Return the [x, y] coordinate for the center point of the cell that contains the specified text.  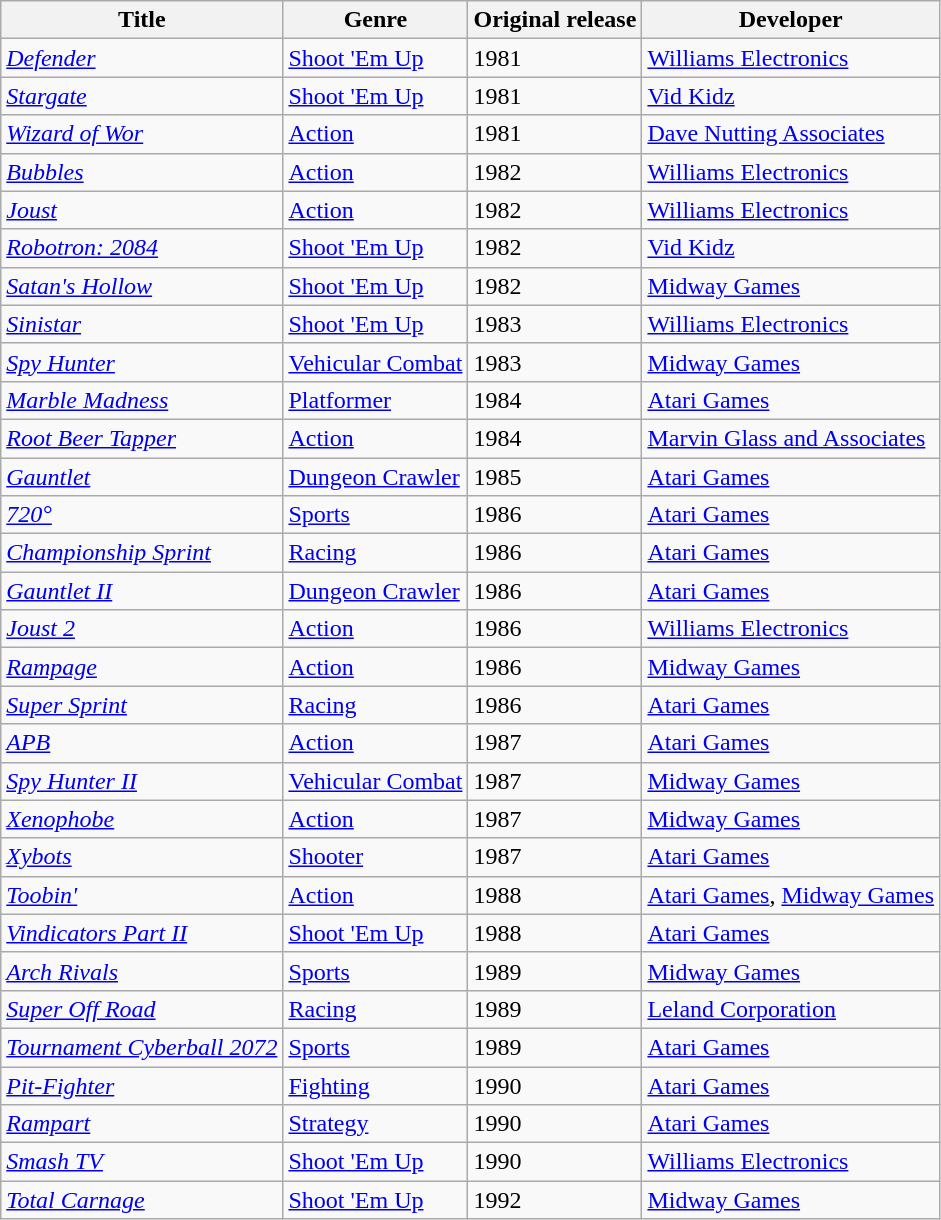
Xybots [142, 857]
Toobin' [142, 895]
Atari Games, Midway Games [791, 895]
Platformer [376, 400]
Strategy [376, 1124]
Fighting [376, 1085]
Marvin Glass and Associates [791, 438]
Arch Rivals [142, 971]
Sinistar [142, 324]
Super Off Road [142, 1009]
Robotron: 2084 [142, 248]
Vindicators Part II [142, 933]
Bubbles [142, 172]
Rampage [142, 667]
Defender [142, 58]
Title [142, 20]
Gauntlet II [142, 591]
Dave Nutting Associates [791, 134]
Tournament Cyberball 2072 [142, 1047]
Satan's Hollow [142, 286]
Super Sprint [142, 705]
Joust 2 [142, 629]
Spy Hunter II [142, 781]
Stargate [142, 96]
1992 [555, 1200]
Genre [376, 20]
Marble Madness [142, 400]
Original release [555, 20]
Smash TV [142, 1162]
1985 [555, 477]
Spy Hunter [142, 362]
Gauntlet [142, 477]
Championship Sprint [142, 553]
720° [142, 515]
Root Beer Tapper [142, 438]
Shooter [376, 857]
Xenophobe [142, 819]
Leland Corporation [791, 1009]
APB [142, 743]
Pit-Fighter [142, 1085]
Total Carnage [142, 1200]
Rampart [142, 1124]
Developer [791, 20]
Joust [142, 210]
Wizard of Wor [142, 134]
